Capture the cell that displays the provided text and extract its (X, Y) central coordinate. 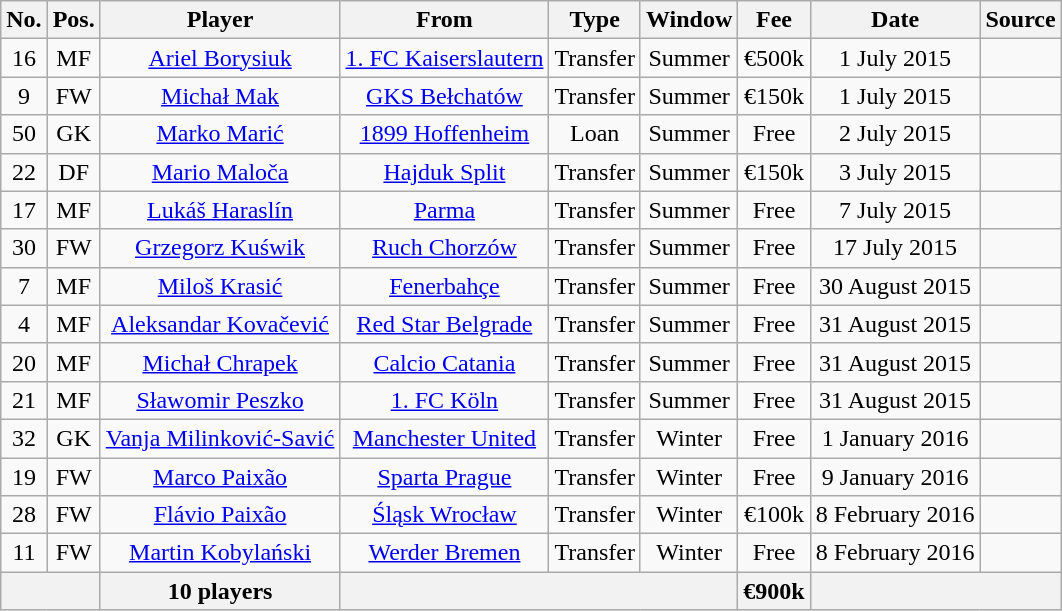
28 (24, 515)
7 (24, 286)
Player (220, 20)
Parma (444, 210)
Ruch Chorzów (444, 248)
1. FC Köln (444, 400)
21 (24, 400)
GKS Bełchatów (444, 96)
Window (688, 20)
Manchester United (444, 438)
Fenerbahçe (444, 286)
1899 Hoffenheim (444, 134)
Date (895, 20)
Michał Mak (220, 96)
Hajduk Split (444, 172)
DF (74, 172)
€500k (774, 58)
16 (24, 58)
30 August 2015 (895, 286)
Lukáš Haraslín (220, 210)
1. FC Kaiserslautern (444, 58)
11 (24, 553)
19 (24, 477)
4 (24, 324)
1 January 2016 (895, 438)
Source (1020, 20)
Sparta Prague (444, 477)
Martin Kobylański (220, 553)
Flávio Paixão (220, 515)
22 (24, 172)
7 July 2015 (895, 210)
€100k (774, 515)
Miloš Krasić (220, 286)
30 (24, 248)
Michał Chrapek (220, 362)
17 (24, 210)
No. (24, 20)
Pos. (74, 20)
Type (595, 20)
From (444, 20)
10 players (220, 591)
Mario Maloča (220, 172)
3 July 2015 (895, 172)
50 (24, 134)
Aleksandar Kovačević (220, 324)
Werder Bremen (444, 553)
Grzegorz Kuświk (220, 248)
Vanja Milinković-Savić (220, 438)
Calcio Catania (444, 362)
Red Star Belgrade (444, 324)
Loan (595, 134)
2 July 2015 (895, 134)
Marko Marić (220, 134)
Marco Paixão (220, 477)
Fee (774, 20)
Ariel Borysiuk (220, 58)
Śląsk Wrocław (444, 515)
32 (24, 438)
Sławomir Peszko (220, 400)
9 (24, 96)
€900k (774, 591)
17 July 2015 (895, 248)
20 (24, 362)
9 January 2016 (895, 477)
